Determine the (x, y) coordinate at the center of the cell enclosing the given text.  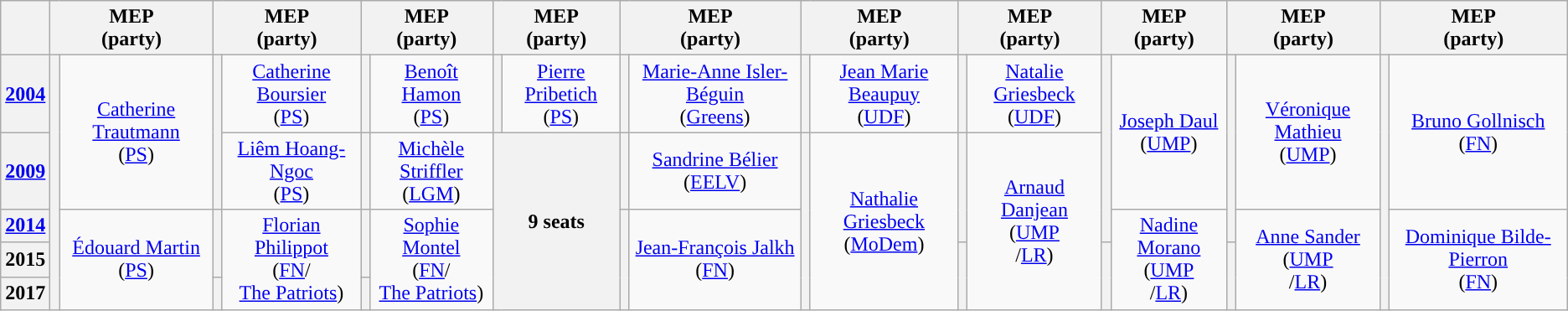
Catherine Trautmann(PS) (136, 132)
Nathalie Griesbeck(MoDem) (885, 221)
Sophie Montel(FN/The Patriots) (432, 260)
2004 (25, 94)
Sandrine Bélier(EELV) (714, 171)
Joseph Daul(UMP) (1169, 132)
Jean-François Jalkh(FN) (714, 260)
Michèle Striffler(LGM) (432, 171)
Dominique Bilde-Pierron(FN) (1478, 260)
Bruno Gollnisch(FN) (1478, 132)
Pierre Pribetich(PS) (561, 94)
Anne Sander(UMP/LR) (1308, 260)
2017 (25, 293)
Florian Philippot(FN/The Patriots) (291, 260)
2015 (25, 260)
2014 (25, 225)
Catherine Boursier(PS) (291, 94)
Marie-Anne Isler-Béguin(Greens) (714, 94)
Arnaud Danjean(UMP/LR) (1034, 221)
Édouard Martin(PS) (136, 260)
2009 (25, 171)
Natalie Griesbeck(UDF) (1034, 94)
9 seats (556, 221)
Jean Marie Beaupuy(UDF) (885, 94)
Benoît Hamon(PS) (432, 94)
Véronique Mathieu(UMP) (1308, 132)
Nadine Morano(UMP/LR) (1169, 260)
Liêm Hoang-Ngoc(PS) (291, 171)
